Provide the (X, Y) coordinate of the cell's center where the given text is located.  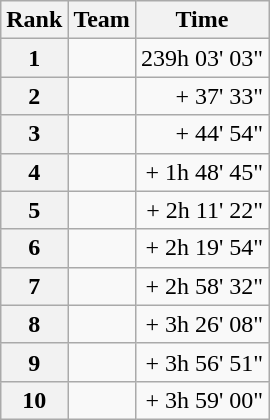
+ 44' 54" (202, 134)
8 (34, 324)
+ 3h 56' 51" (202, 362)
+ 1h 48' 45" (202, 172)
+ 2h 11' 22" (202, 210)
239h 03' 03" (202, 58)
Rank (34, 20)
+ 2h 58' 32" (202, 286)
2 (34, 96)
4 (34, 172)
10 (34, 400)
+ 3h 59' 00" (202, 400)
5 (34, 210)
7 (34, 286)
Team (102, 20)
9 (34, 362)
6 (34, 248)
Time (202, 20)
+ 37' 33" (202, 96)
1 (34, 58)
+ 3h 26' 08" (202, 324)
+ 2h 19' 54" (202, 248)
3 (34, 134)
